For the text-containing cell, return its midpoint in [X, Y] coordinate format. 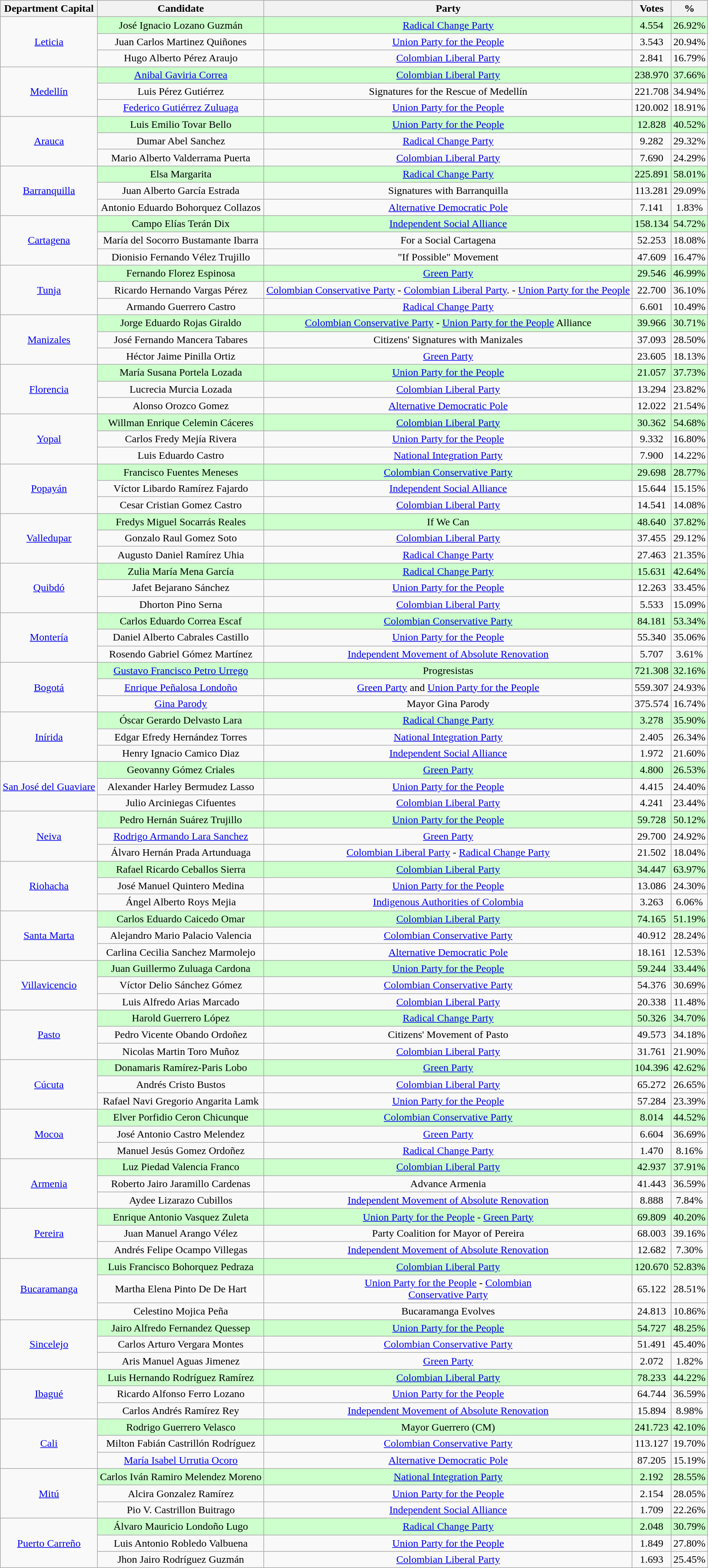
María Susana Portela Lozada [181, 373]
21.60% [689, 754]
Aydee Lizarazo Cubillos [181, 1200]
Votes [652, 9]
34.18% [689, 1035]
26.65% [689, 1084]
6.601 [652, 307]
57.284 [652, 1101]
Gina Parody [181, 704]
65.122 [652, 1289]
Puerto Carreño [49, 1543]
Carlos Eduardo Correa Escaf [181, 621]
87.205 [652, 1460]
Francisco Fuentes Meneses [181, 472]
37.73% [689, 373]
51.19% [689, 919]
1.82% [689, 1361]
29.546 [652, 274]
120.002 [652, 108]
1.972 [652, 754]
11.48% [689, 1001]
José Manuel Quintero Medina [181, 886]
Bogotá [49, 687]
Andrés Cristo Bustos [181, 1084]
Advance Armenia [448, 1184]
24.29% [689, 157]
Jairo Alfredo Fernandez Quessep [181, 1328]
Federico Gutiérrez Zuluaga [181, 108]
Alejandro Mario Palacio Valencia [181, 935]
14.08% [689, 505]
Edgar Efredy Hernández Torres [181, 737]
28.05% [689, 1493]
Signatures with Barranquilla [448, 190]
2.405 [652, 737]
54.68% [689, 422]
3.61% [689, 654]
12.263 [652, 588]
Cartagena [49, 240]
% [689, 9]
54.376 [652, 985]
Rafael Ricardo Ceballos Sierra [181, 869]
Luis Hernando Rodríguez Ramírez [181, 1378]
Roberto Jairo Jaramillo Cardenas [181, 1184]
Carlina Cecilia Sanchez Marmolejo [181, 952]
Mocoa [49, 1134]
Rodrigo Armando Lara Sanchez [181, 836]
Luis Eduardo Castro [181, 455]
16.79% [689, 58]
Elsa Margarita [181, 174]
Green Party and Union Party for the People [448, 687]
Juan Carlos Martinez Quiñones [181, 42]
36.10% [689, 290]
25.45% [689, 1560]
26.53% [689, 770]
158.134 [652, 224]
221.708 [652, 91]
Colombian Conservative Party - Union Party for the People Alliance [448, 323]
48.25% [689, 1328]
Luis Antonio Robledo Valbuena [181, 1543]
45.40% [689, 1344]
Candidate [181, 9]
12.682 [652, 1250]
37.455 [652, 538]
Willman Enrique Celemin Cáceres [181, 422]
Alonso Orozco Gomez [181, 406]
42.62% [689, 1068]
Álvaro Hernán Prada Artunduaga [181, 853]
18.08% [689, 240]
14.22% [689, 455]
1.693 [652, 1560]
Donamaris Ramírez-Paris Lobo [181, 1068]
Anibal Gaviria Correa [181, 75]
Cúcuta [49, 1084]
Carlos Eduardo Caicedo Omar [181, 919]
559.307 [652, 687]
Quibdó [49, 588]
34.94% [689, 91]
Valledupar [49, 538]
Mayor Gina Parody [448, 704]
Department Capital [49, 9]
24.93% [689, 687]
12.53% [689, 952]
64.744 [652, 1394]
29.09% [689, 190]
Pereira [49, 1233]
32.16% [689, 671]
Alexander Harley Bermudez Lasso [181, 787]
10.86% [689, 1311]
52.253 [652, 240]
113.127 [652, 1444]
24.813 [652, 1311]
13.294 [652, 389]
28.77% [689, 472]
12.022 [652, 406]
Juan Manuel Arango Vélez [181, 1233]
375.574 [652, 704]
37.82% [689, 522]
Juan Guillermo Zuluaga Cardona [181, 968]
Signatures for the Rescue of Medellín [448, 91]
15.15% [689, 489]
Jafet Bejarano Sánchez [181, 588]
40.52% [689, 124]
120.670 [652, 1267]
24.40% [689, 787]
36.69% [689, 1134]
Ricardo Hernando Vargas Pérez [181, 290]
Augusto Daniel Ramírez Uhia [181, 555]
6.06% [689, 902]
39.966 [652, 323]
8.16% [689, 1151]
Party Coalition for Mayor of Pereira [448, 1233]
39.16% [689, 1233]
7.84% [689, 1200]
34.70% [689, 1018]
42.937 [652, 1167]
Manuel Jesús Gomez Ordoñez [181, 1151]
Gustavo Francisco Petro Urrego [181, 671]
Lucrecia Murcia Lozada [181, 389]
Santa Marta [49, 935]
59.244 [652, 968]
Jhon Jairo Rodríguez Guzmán [181, 1560]
Carlos Iván Ramiro Melendez Moreno [181, 1477]
26.92% [689, 25]
10.49% [689, 307]
37.66% [689, 75]
1.709 [652, 1510]
1.849 [652, 1543]
Martha Elena Pinto De De Hart [181, 1289]
8.014 [652, 1118]
27.80% [689, 1543]
Party [448, 9]
Indigenous Authorities of Colombia [448, 902]
41.443 [652, 1184]
35.06% [689, 637]
48.640 [652, 522]
238.970 [652, 75]
Yopal [49, 439]
9.282 [652, 141]
21.502 [652, 853]
51.491 [652, 1344]
7.30% [689, 1250]
Union Party for the People - Green Party [448, 1217]
2.072 [652, 1361]
15.09% [689, 604]
225.891 [652, 174]
23.44% [689, 803]
21.54% [689, 406]
Luis Pérez Gutiérrez [181, 91]
22.26% [689, 1510]
Julio Arciniegas Cifuentes [181, 803]
Enrique Antonio Vasquez Zuleta [181, 1217]
Carlos Andrés Ramírez Rey [181, 1411]
Rodrigo Guerrero Velasco [181, 1427]
Héctor Jaime Pinilla Ortiz [181, 356]
Mario Alberto Valderrama Puerta [181, 157]
Manizales [49, 340]
Sincelejo [49, 1344]
8.888 [652, 1200]
2.048 [652, 1526]
María Isabel Urrutia Ocoro [181, 1460]
Óscar Gerardo Delvasto Lara [181, 720]
José Antonio Castro Melendez [181, 1134]
Union Party for the People - ColombianConservative Party [448, 1289]
Aris Manuel Aguas Jimenez [181, 1361]
1.470 [652, 1151]
18.91% [689, 108]
29.32% [689, 141]
1.83% [689, 207]
23.82% [689, 389]
3.543 [652, 42]
16.80% [689, 439]
28.51% [689, 1289]
18.13% [689, 356]
28.24% [689, 935]
15.644 [652, 489]
16.47% [689, 257]
7.900 [652, 455]
52.83% [689, 1267]
Bucaramanga [49, 1289]
4.554 [652, 25]
Citizens' Signatures with Manizales [448, 340]
Colombian Liberal Party - Radical Change Party [448, 853]
19.70% [689, 1444]
Campo Elías Terán Dix [181, 224]
For a Social Cartagena [448, 240]
84.181 [652, 621]
Daniel Alberto Cabrales Castillo [181, 637]
54.72% [689, 224]
Luis Francisco Bohorquez Pedraza [181, 1267]
22.700 [652, 290]
Gonzalo Raul Gomez Soto [181, 538]
Progresistas [448, 671]
78.233 [652, 1378]
Luis Alfredo Arias Marcado [181, 1001]
40.912 [652, 935]
27.463 [652, 555]
2.192 [652, 1477]
47.609 [652, 257]
2.841 [652, 58]
Medellín [49, 91]
Citizens' Movement of Pasto [448, 1035]
33.45% [689, 588]
Armenia [49, 1184]
113.281 [652, 190]
13.086 [652, 886]
15.631 [652, 571]
María del Socorro Bustamante Ibarra [181, 240]
Pedro Vicente Obando Ordoñez [181, 1035]
54.727 [652, 1328]
28.50% [689, 340]
29.698 [652, 472]
Villavicencio [49, 985]
18.161 [652, 952]
Pio V. Castrillon Buitrago [181, 1510]
37.91% [689, 1167]
"If Possible" Movement [448, 257]
Henry Ignacio Camico Diaz [181, 754]
24.30% [689, 886]
30.69% [689, 985]
Arauca [49, 141]
Víctor Delio Sánchez Gómez [181, 985]
José Fernando Mancera Tabares [181, 340]
Colombian Conservative Party - Colombian Liberal Party. - Union Party for the People [448, 290]
74.165 [652, 919]
5.707 [652, 654]
Víctor Libardo Ramírez Fajardo [181, 489]
24.92% [689, 836]
Celestino Mojica Peña [181, 1311]
30.79% [689, 1526]
20.94% [689, 42]
16.74% [689, 704]
Montería [49, 637]
Cali [49, 1444]
46.99% [689, 274]
Harold Guerrero López [181, 1018]
21.057 [652, 373]
Florencia [49, 389]
53.34% [689, 621]
Zulia María Mena García [181, 571]
58.01% [689, 174]
Dhorton Pino Serna [181, 604]
37.093 [652, 340]
Fernando Florez Espinosa [181, 274]
69.809 [652, 1217]
4.415 [652, 787]
Pasto [49, 1035]
San José del Guaviare [49, 787]
Armando Guerrero Castro [181, 307]
Barranquilla [49, 190]
34.447 [652, 869]
Riohacha [49, 886]
Enrique Peñalosa Londoño [181, 687]
Jorge Eduardo Rojas Giraldo [181, 323]
Carlos Fredy Mejía Rivera [181, 439]
Dumar Abel Sanchez [181, 141]
30.71% [689, 323]
65.272 [652, 1084]
Cesar Cristian Gomez Castro [181, 505]
4.800 [652, 770]
12.828 [652, 124]
26.34% [689, 737]
14.541 [652, 505]
Mitú [49, 1493]
Inírida [49, 737]
21.35% [689, 555]
44.22% [689, 1378]
40.20% [689, 1217]
31.761 [652, 1051]
Mayor Guerrero (CM) [448, 1427]
Leticia [49, 42]
José Ignacio Lozano Guzmán [181, 25]
29.12% [689, 538]
3.263 [652, 902]
Neiva [49, 836]
6.604 [652, 1134]
21.90% [689, 1051]
If We Can [448, 522]
Luis Emilio Tovar Bello [181, 124]
Álvaro Mauricio Londoño Lugo [181, 1526]
Bucaramanga Evolves [448, 1311]
49.573 [652, 1035]
Geovanny Gómez Criales [181, 770]
Popayán [49, 488]
Antonio Eduardo Bohorquez Collazos [181, 207]
9.332 [652, 439]
Alcira Gonzalez Ramírez [181, 1493]
7.141 [652, 207]
7.690 [652, 157]
42.64% [689, 571]
Ángel Alberto Roys Mejia [181, 902]
35.90% [689, 720]
23.605 [652, 356]
Milton Fabián Castrillón Rodríguez [181, 1444]
50.326 [652, 1018]
Ibagué [49, 1394]
15.894 [652, 1411]
42.10% [689, 1427]
Rosendo Gabriel Gómez Martínez [181, 654]
18.04% [689, 853]
Ricardo Alfonso Ferro Lozano [181, 1394]
721.308 [652, 671]
241.723 [652, 1427]
5.533 [652, 604]
104.396 [652, 1068]
Andrés Felipe Ocampo Villegas [181, 1250]
44.52% [689, 1118]
23.39% [689, 1101]
4.241 [652, 803]
8.98% [689, 1411]
63.97% [689, 869]
15.19% [689, 1460]
Luz Piedad Valencia Franco [181, 1167]
33.44% [689, 968]
68.003 [652, 1233]
59.728 [652, 820]
50.12% [689, 820]
Juan Alberto García Estrada [181, 190]
30.362 [652, 422]
Carlos Arturo Vergara Montes [181, 1344]
Elver Porfidio Ceron Chicunque [181, 1118]
29.700 [652, 836]
28.55% [689, 1477]
20.338 [652, 1001]
Hugo Alberto Pérez Araujo [181, 58]
3.278 [652, 720]
Dionisio Fernando Vélez Trujillo [181, 257]
Tunja [49, 290]
Rafael Navi Gregorio Angarita Lamk [181, 1101]
Fredys Miguel Socarrás Reales [181, 522]
55.340 [652, 637]
Nicolas Martin Toro Muñoz [181, 1051]
2.154 [652, 1493]
Pedro Hernán Suárez Trujillo [181, 820]
